From the cell containing the given text, extract its center point as (X, Y) coordinate. 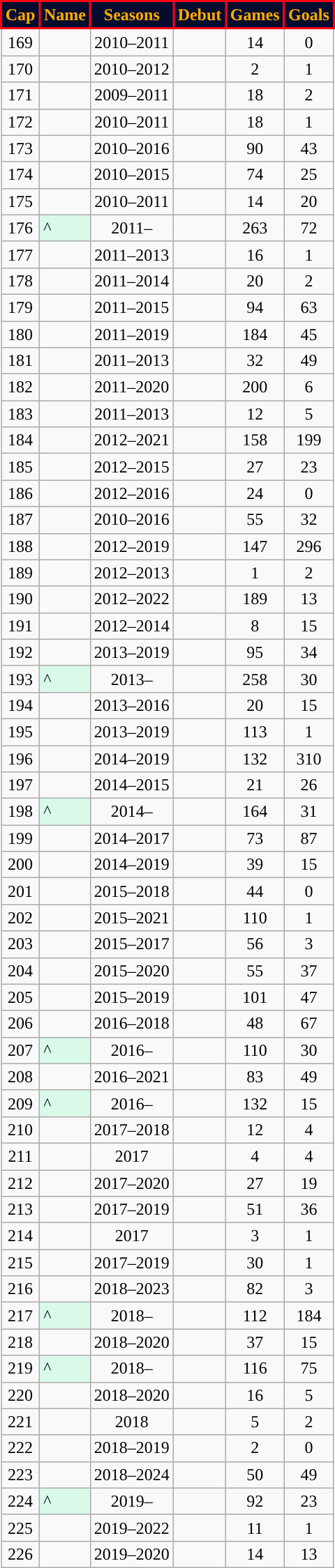
2018–2019 (131, 1448)
215 (21, 1263)
8 (255, 626)
2011–2019 (131, 334)
158 (255, 440)
95 (255, 652)
179 (21, 307)
90 (255, 148)
82 (255, 1289)
220 (21, 1395)
180 (21, 334)
185 (21, 467)
217 (21, 1316)
212 (21, 1183)
226 (21, 1554)
218 (21, 1342)
176 (21, 228)
2011– (131, 228)
113 (255, 732)
2013– (131, 679)
116 (255, 1369)
191 (21, 626)
2012–2015 (131, 467)
Name (66, 15)
48 (255, 1024)
169 (21, 42)
182 (21, 387)
39 (255, 865)
296 (308, 546)
164 (255, 812)
208 (21, 1077)
2015–2017 (131, 944)
2019–2020 (131, 1554)
Debut (200, 15)
2018–2024 (131, 1475)
31 (308, 812)
36 (308, 1210)
83 (255, 1077)
2012–2021 (131, 440)
Seasons (131, 15)
225 (21, 1528)
26 (308, 785)
186 (21, 493)
2011–2015 (131, 307)
258 (255, 679)
2014–2015 (131, 785)
201 (21, 891)
11 (255, 1528)
213 (21, 1210)
56 (255, 944)
2012–2013 (131, 573)
196 (21, 759)
205 (21, 997)
171 (21, 95)
45 (308, 334)
94 (255, 307)
170 (21, 69)
195 (21, 732)
87 (308, 838)
222 (21, 1448)
101 (255, 997)
74 (255, 175)
203 (21, 944)
224 (21, 1501)
193 (21, 679)
194 (21, 705)
173 (21, 148)
72 (308, 228)
2010–2015 (131, 175)
112 (255, 1316)
210 (21, 1130)
2011–2020 (131, 387)
2012–2019 (131, 546)
2017–2020 (131, 1183)
181 (21, 361)
190 (21, 599)
92 (255, 1501)
147 (255, 546)
67 (308, 1024)
221 (21, 1422)
211 (21, 1156)
44 (255, 891)
25 (308, 175)
6 (308, 387)
175 (21, 201)
Goals (308, 15)
73 (255, 838)
310 (308, 759)
223 (21, 1475)
263 (255, 228)
178 (21, 281)
192 (21, 652)
216 (21, 1289)
Cap (21, 15)
2012–2014 (131, 626)
47 (308, 997)
188 (21, 546)
50 (255, 1475)
198 (21, 812)
183 (21, 414)
2015–2018 (131, 891)
172 (21, 122)
2014– (131, 812)
2012–2016 (131, 493)
34 (308, 652)
51 (255, 1210)
2012–2022 (131, 599)
2011–2014 (131, 281)
43 (308, 148)
75 (308, 1369)
2015–2020 (131, 971)
2014–2017 (131, 838)
204 (21, 971)
187 (21, 520)
209 (21, 1103)
2017–2018 (131, 1130)
24 (255, 493)
219 (21, 1369)
174 (21, 175)
197 (21, 785)
2016–2021 (131, 1077)
206 (21, 1024)
2009–2011 (131, 95)
2019–2022 (131, 1528)
2016–2018 (131, 1024)
2019– (131, 1501)
177 (21, 254)
Games (255, 15)
2015–2021 (131, 918)
2018–2023 (131, 1289)
19 (308, 1183)
2013–2016 (131, 705)
2010–2012 (131, 69)
63 (308, 307)
2015–2019 (131, 997)
2018 (131, 1422)
214 (21, 1236)
207 (21, 1050)
21 (255, 785)
202 (21, 918)
